Extract the [X, Y] coordinate from the center of the cell holding the provided text.  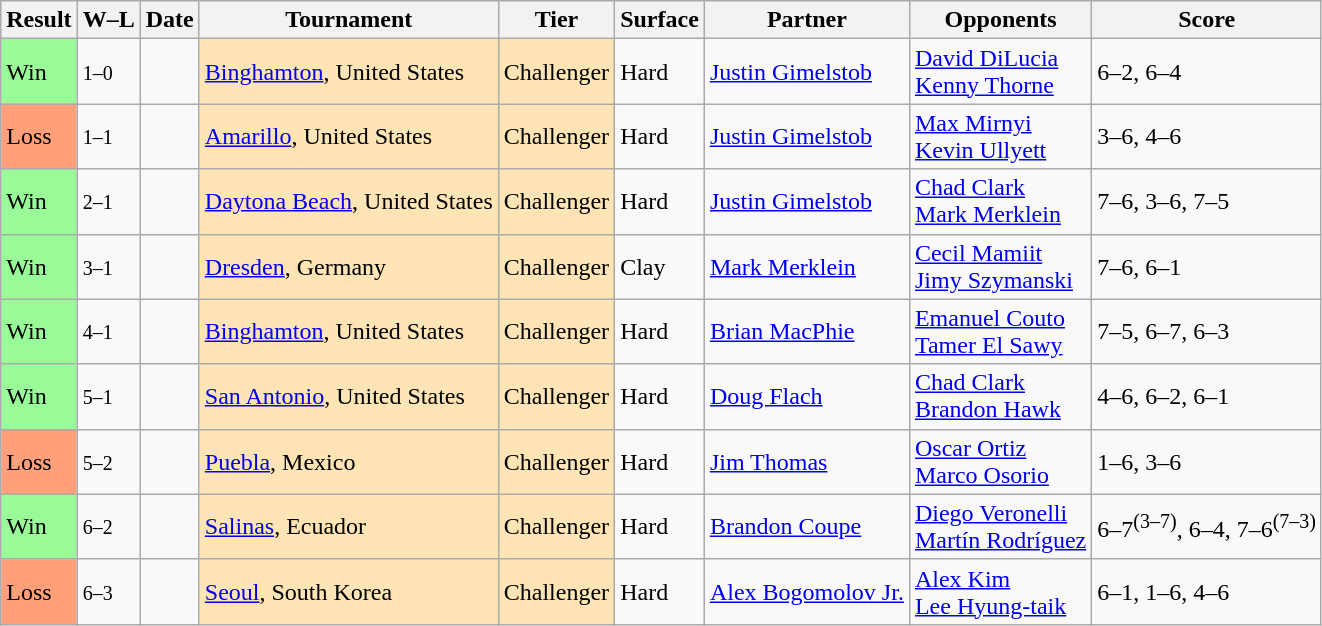
W–L [108, 20]
7–5, 6–7, 6–3 [1207, 332]
Result [39, 20]
6–2 [108, 526]
Cecil Mamiit Jimy Szymanski [1000, 266]
6–7(3–7), 6–4, 7–6(7–3) [1207, 526]
Alex Bogomolov Jr. [806, 592]
3–6, 4–6 [1207, 136]
San Antonio, United States [348, 396]
6–3 [108, 592]
7–6, 6–1 [1207, 266]
Daytona Beach, United States [348, 202]
Clay [660, 266]
1–1 [108, 136]
6–2, 6–4 [1207, 72]
5–1 [108, 396]
Surface [660, 20]
3–1 [108, 266]
4–1 [108, 332]
1–0 [108, 72]
Partner [806, 20]
Salinas, Ecuador [348, 526]
5–2 [108, 462]
Puebla, Mexico [348, 462]
Score [1207, 20]
Brandon Coupe [806, 526]
6–1, 1–6, 4–6 [1207, 592]
Opponents [1000, 20]
1–6, 3–6 [1207, 462]
2–1 [108, 202]
Dresden, Germany [348, 266]
Max Mirnyi Kevin Ullyett [1000, 136]
Emanuel Couto Tamer El Sawy [1000, 332]
David DiLucia Kenny Thorne [1000, 72]
Brian MacPhie [806, 332]
Date [170, 20]
Doug Flach [806, 396]
Tier [556, 20]
Mark Merklein [806, 266]
Jim Thomas [806, 462]
Amarillo, United States [348, 136]
Chad Clark Brandon Hawk [1000, 396]
Oscar Ortiz Marco Osorio [1000, 462]
Seoul, South Korea [348, 592]
Diego Veronelli Martín Rodríguez [1000, 526]
Tournament [348, 20]
4–6, 6–2, 6–1 [1207, 396]
Alex Kim Lee Hyung-taik [1000, 592]
Chad Clark Mark Merklein [1000, 202]
7–6, 3–6, 7–5 [1207, 202]
